Find where the given text appears and provide that cell's center as [x, y] coordinate. 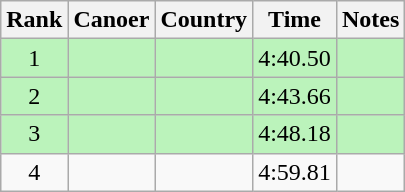
4:40.50 [295, 58]
Rank [34, 20]
4:59.81 [295, 172]
2 [34, 96]
1 [34, 58]
3 [34, 134]
4:48.18 [295, 134]
Notes [370, 20]
Time [295, 20]
4 [34, 172]
Country [204, 20]
4:43.66 [295, 96]
Canoer [112, 20]
